Identify which cell holds the provided text, then report its [X, Y] central coordinate. 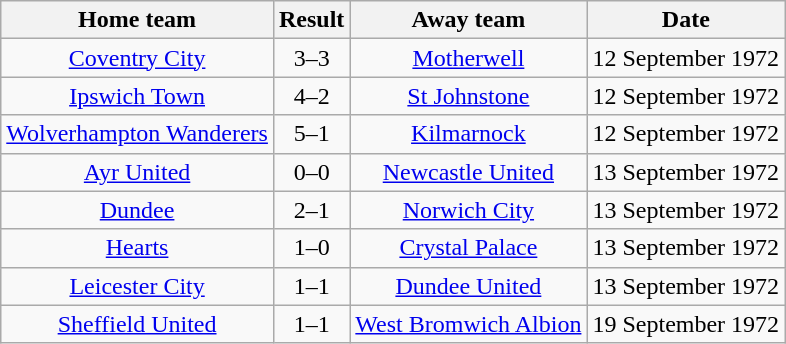
Wolverhampton Wanderers [138, 134]
2–1 [311, 210]
5–1 [311, 134]
Date [686, 20]
Kilmarnock [468, 134]
Dundee United [468, 286]
1–0 [311, 248]
Ipswich Town [138, 96]
Norwich City [468, 210]
Result [311, 20]
Newcastle United [468, 172]
Dundee [138, 210]
Sheffield United [138, 324]
Motherwell [468, 58]
Ayr United [138, 172]
Crystal Palace [468, 248]
0–0 [311, 172]
Coventry City [138, 58]
St Johnstone [468, 96]
Hearts [138, 248]
3–3 [311, 58]
19 September 1972 [686, 324]
Home team [138, 20]
West Bromwich Albion [468, 324]
Away team [468, 20]
4–2 [311, 96]
Leicester City [138, 286]
